Determine the [x, y] coordinate at the center of the cell enclosing the given text.  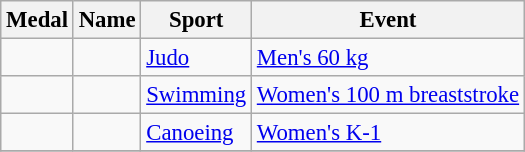
Medal [38, 20]
Swimming [196, 95]
Women's K-1 [388, 133]
Event [388, 20]
Sport [196, 20]
Women's 100 m breaststroke [388, 95]
Name [107, 20]
Judo [196, 58]
Canoeing [196, 133]
Men's 60 kg [388, 58]
